From the cell containing the given text, extract its center point as [x, y] coordinate. 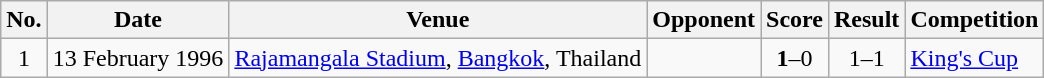
1–1 [866, 58]
1–0 [795, 58]
Score [795, 20]
No. [24, 20]
13 February 1996 [138, 58]
Date [138, 20]
Venue [438, 20]
1 [24, 58]
Opponent [704, 20]
Result [866, 20]
Rajamangala Stadium, Bangkok, Thailand [438, 58]
Competition [974, 20]
King's Cup [974, 58]
